Return the (X, Y) coordinate for the center point of the cell that contains the specified text.  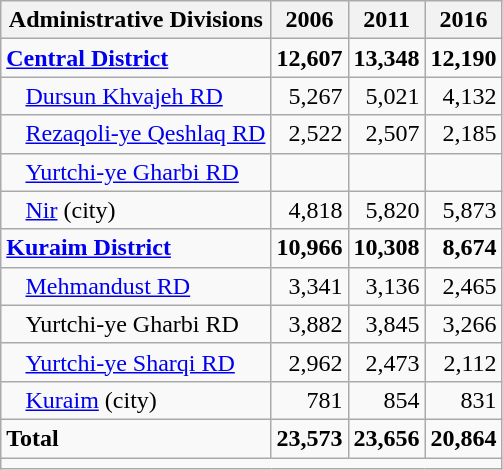
854 (386, 400)
Rezaqoli-ye Qeshlaq RD (136, 134)
2,507 (386, 134)
10,966 (310, 248)
3,266 (464, 324)
Administrative Divisions (136, 20)
2,522 (310, 134)
781 (310, 400)
13,348 (386, 58)
5,873 (464, 210)
Kuraim District (136, 248)
3,341 (310, 286)
12,607 (310, 58)
Central District (136, 58)
5,820 (386, 210)
831 (464, 400)
2,473 (386, 362)
Kuraim (city) (136, 400)
5,267 (310, 96)
4,818 (310, 210)
12,190 (464, 58)
2,962 (310, 362)
5,021 (386, 96)
23,573 (310, 438)
Dursun Khvajeh RD (136, 96)
3,882 (310, 324)
2,465 (464, 286)
3,845 (386, 324)
3,136 (386, 286)
Total (136, 438)
2011 (386, 20)
20,864 (464, 438)
Yurtchi-ye Sharqi RD (136, 362)
10,308 (386, 248)
2,185 (464, 134)
8,674 (464, 248)
23,656 (386, 438)
Mehmandust RD (136, 286)
2006 (310, 20)
2016 (464, 20)
2,112 (464, 362)
Nir (city) (136, 210)
4,132 (464, 96)
